Output the (x, y) coordinate of the center of the cell containing the given text.  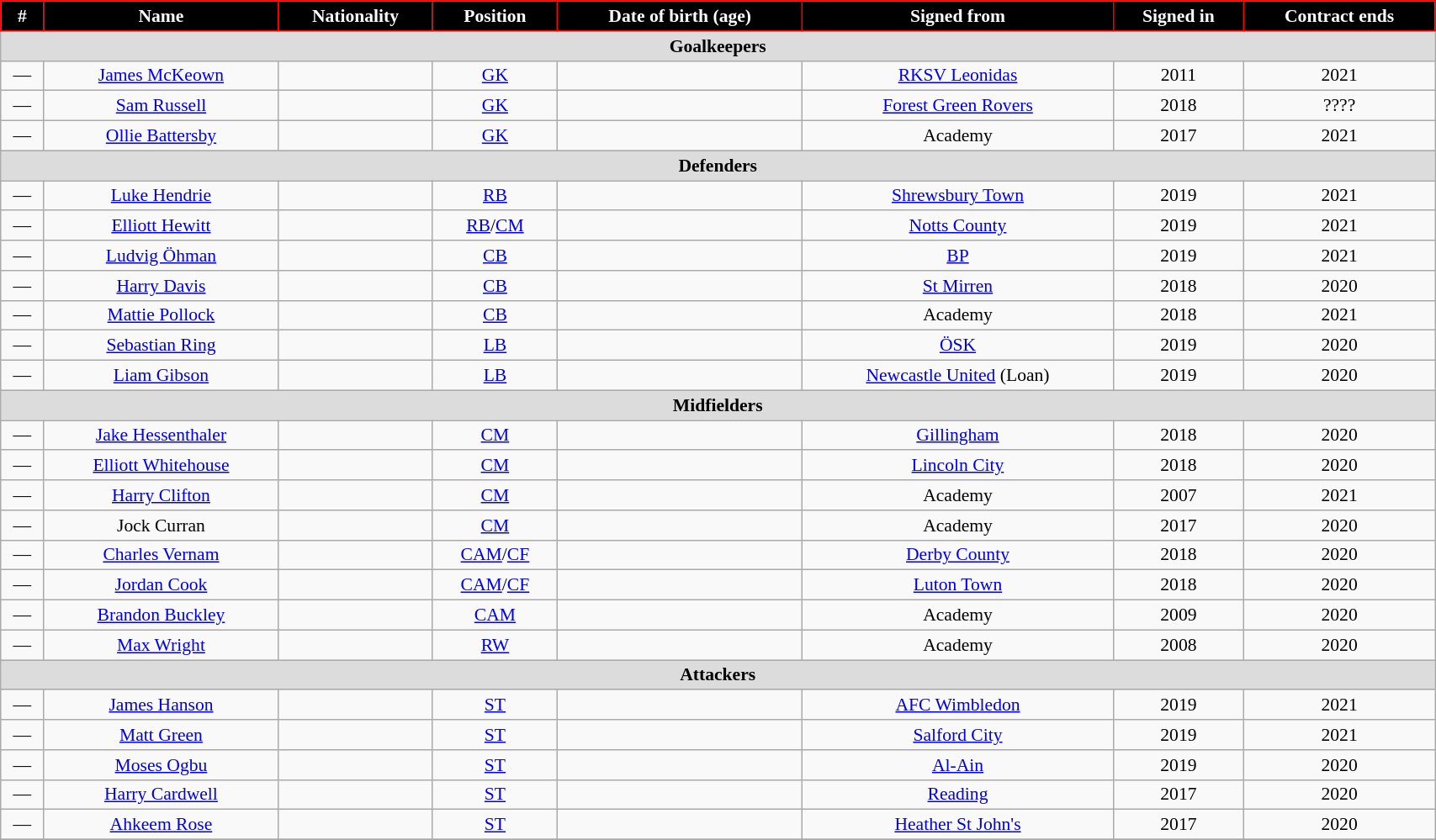
Newcastle United (Loan) (958, 376)
Jordan Cook (162, 585)
Charles Vernam (162, 555)
Matt Green (162, 735)
Harry Cardwell (162, 795)
Sam Russell (162, 106)
Heather St John's (958, 825)
AFC Wimbledon (958, 705)
Elliott Whitehouse (162, 466)
RKSV Leonidas (958, 76)
2011 (1178, 76)
Defenders (718, 166)
Midfielders (718, 405)
Date of birth (age) (680, 16)
# (22, 16)
Luton Town (958, 585)
Signed from (958, 16)
Position (495, 16)
Forest Green Rovers (958, 106)
Notts County (958, 226)
???? (1339, 106)
Ollie Battersby (162, 136)
CAM (495, 615)
Signed in (1178, 16)
Reading (958, 795)
ÖSK (958, 346)
2008 (1178, 645)
2009 (1178, 615)
Nationality (355, 16)
Max Wright (162, 645)
Ludvig Öhman (162, 256)
RB (495, 196)
Liam Gibson (162, 376)
Luke Hendrie (162, 196)
Jock Curran (162, 526)
Name (162, 16)
Harry Davis (162, 286)
Elliott Hewitt (162, 226)
Moses Ogbu (162, 765)
Shrewsbury Town (958, 196)
St Mirren (958, 286)
Mattie Pollock (162, 315)
Gillingham (958, 436)
James Hanson (162, 705)
BP (958, 256)
Sebastian Ring (162, 346)
James McKeown (162, 76)
Jake Hessenthaler (162, 436)
RW (495, 645)
2007 (1178, 495)
Al-Ain (958, 765)
Brandon Buckley (162, 615)
Harry Clifton (162, 495)
Goalkeepers (718, 46)
Ahkeem Rose (162, 825)
Contract ends (1339, 16)
Attackers (718, 675)
Salford City (958, 735)
Derby County (958, 555)
RB/CM (495, 226)
Lincoln City (958, 466)
